Scan for the cell matching the given text and deliver its (X, Y) coordinate at center. 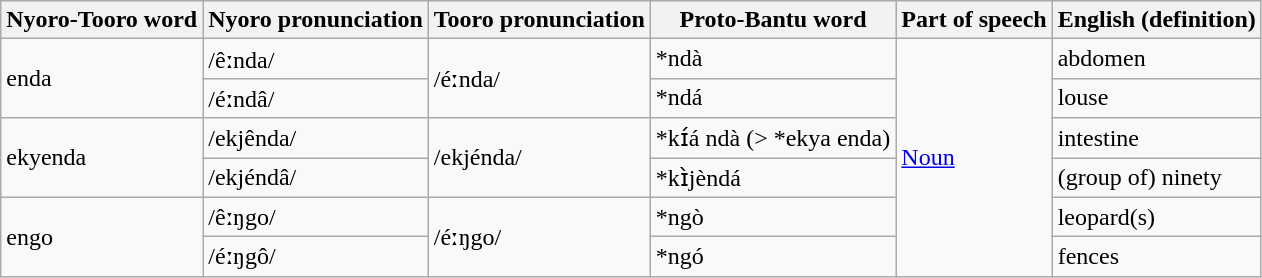
leopard(s) (1156, 217)
*ndà (773, 59)
*kɪ̀jèndá (773, 178)
enda (102, 78)
*ndá (773, 98)
Proto-Bantu word (773, 20)
*ngó (773, 257)
/ekjénda/ (539, 158)
Part of speech (974, 20)
*kɪ́á ndà (> *ekya enda) (773, 138)
/ekjênda/ (316, 138)
English (definition) (1156, 20)
(group of) ninety (1156, 178)
Noun (974, 158)
intestine (1156, 138)
/êːnda/ (316, 59)
Nyoro-Tooro word (102, 20)
/éːŋgô/ (316, 257)
/êːŋgo/ (316, 217)
*ngò (773, 217)
ekyenda (102, 158)
/ekjéndâ/ (316, 178)
/éːnda/ (539, 78)
/éːŋgo/ (539, 236)
/éːndâ/ (316, 98)
engo (102, 236)
Nyoro pronunciation (316, 20)
louse (1156, 98)
abdomen (1156, 59)
fences (1156, 257)
Tooro pronunciation (539, 20)
